Output the (X, Y) coordinate of the center of the cell containing the given text.  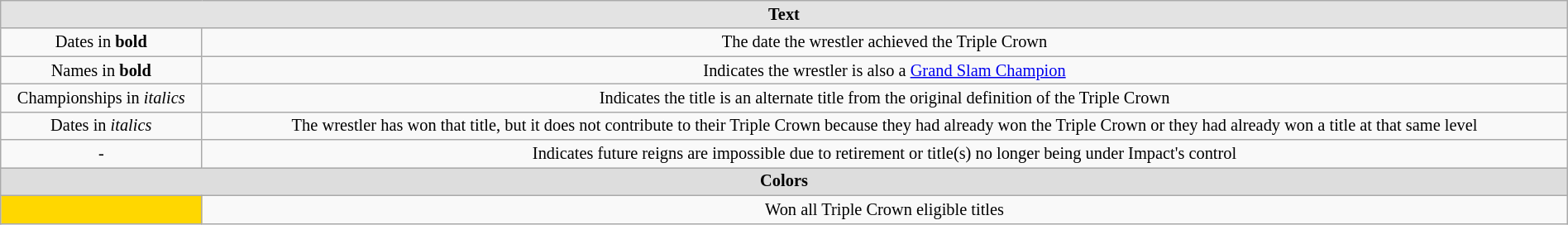
Dates in bold (101, 42)
Championships in italics (101, 98)
Indicates the wrestler is also a Grand Slam Champion (885, 70)
Text (784, 14)
Indicates the title is an alternate title from the original definition of the Triple Crown (885, 98)
Names in bold (101, 70)
Colors (784, 181)
- (101, 154)
Indicates future reigns are impossible due to retirement or title(s) no longer being under Impact's control (885, 154)
Dates in italics (101, 126)
Won all Triple Crown eligible titles (885, 209)
The date the wrestler achieved the Triple Crown (885, 42)
